From the cell containing the given text, extract its center point as [X, Y] coordinate. 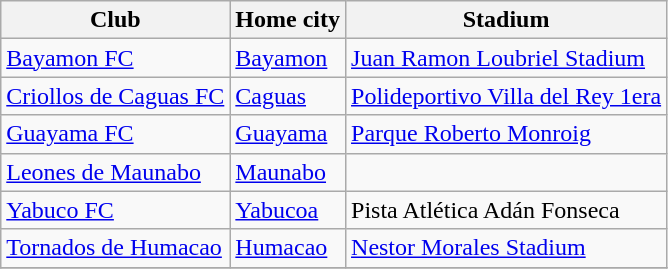
Club [116, 20]
Bayamon [288, 58]
Humacao [288, 248]
Maunabo [288, 172]
Yabuco FC [116, 210]
Criollos de Caguas FC [116, 96]
Parque Roberto Monroig [506, 134]
Pista Atlética Adán Fonseca [506, 210]
Nestor Morales Stadium [506, 248]
Tornados de Humacao [116, 248]
Yabucoa [288, 210]
Bayamon FC [116, 58]
Home city [288, 20]
Juan Ramon Loubriel Stadium [506, 58]
Guayama [288, 134]
Guayama FC [116, 134]
Stadium [506, 20]
Caguas [288, 96]
Leones de Maunabo [116, 172]
Polideportivo Villa del Rey 1era [506, 96]
